Capture the cell that displays the provided text and extract its [X, Y] central coordinate. 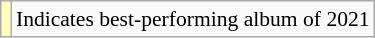
Indicates best-performing album of 2021 [193, 19]
